From the cell containing the given text, extract its center point as (x, y) coordinate. 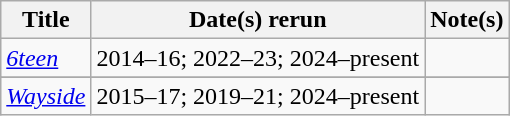
Note(s) (467, 20)
Title (46, 20)
6teen (46, 58)
Wayside (46, 96)
Date(s) rerun (258, 20)
2015–17; 2019–21; 2024–present (258, 96)
2014–16; 2022–23; 2024–present (258, 58)
